Scan for the cell matching the given text and deliver its (x, y) coordinate at center. 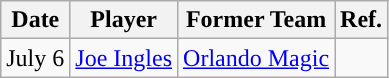
Player (124, 20)
Orlando Magic (256, 58)
Date (36, 20)
Ref. (362, 20)
Former Team (256, 20)
Joe Ingles (124, 58)
July 6 (36, 58)
